Search for the cell housing the specified text and yield its [x, y] center coordinate. 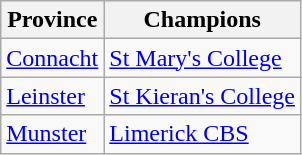
Champions [202, 20]
St Mary's College [202, 58]
St Kieran's College [202, 96]
Limerick CBS [202, 134]
Province [52, 20]
Munster [52, 134]
Connacht [52, 58]
Leinster [52, 96]
